Extract the (X, Y) coordinate from the center of the cell holding the provided text.  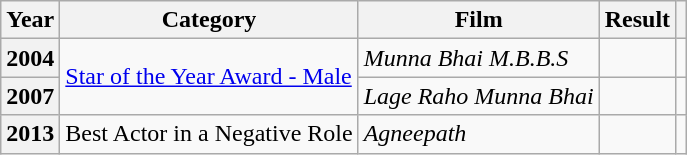
Category (209, 20)
Best Actor in a Negative Role (209, 134)
Year (30, 20)
Agneepath (478, 134)
Lage Raho Munna Bhai (478, 96)
Star of the Year Award - Male (209, 77)
2004 (30, 58)
2007 (30, 96)
Film (478, 20)
Result (637, 20)
2013 (30, 134)
Munna Bhai M.B.B.S (478, 58)
